Capture the cell that displays the provided text and extract its [X, Y] central coordinate. 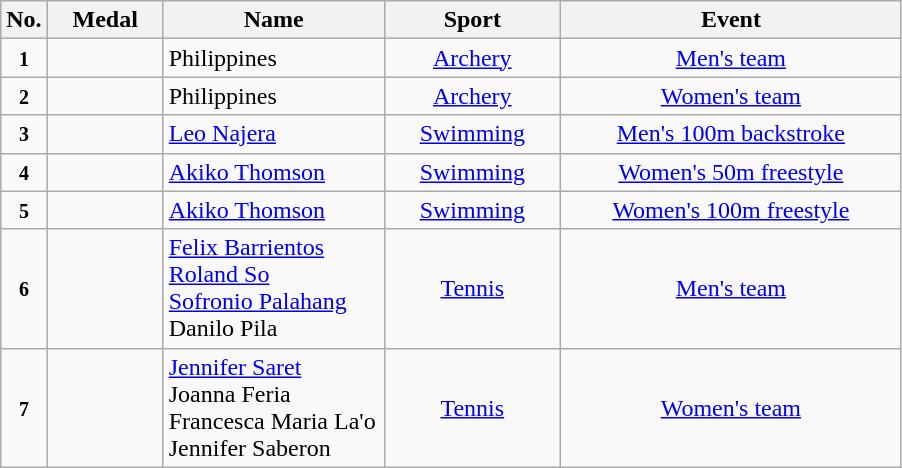
1 [24, 58]
5 [24, 210]
Name [274, 20]
2 [24, 96]
6 [24, 288]
Women's 100m freestyle [730, 210]
No. [24, 20]
Jennifer SaretJoanna FeriaFrancesca Maria La'oJennifer Saberon [274, 408]
7 [24, 408]
Event [730, 20]
Leo Najera [274, 134]
Sport [472, 20]
Men's 100m backstroke [730, 134]
Women's 50m freestyle [730, 172]
4 [24, 172]
Medal [105, 20]
3 [24, 134]
Felix BarrientosRoland SoSofronio PalahangDanilo Pila [274, 288]
